For the text-containing cell, return its midpoint in (x, y) coordinate format. 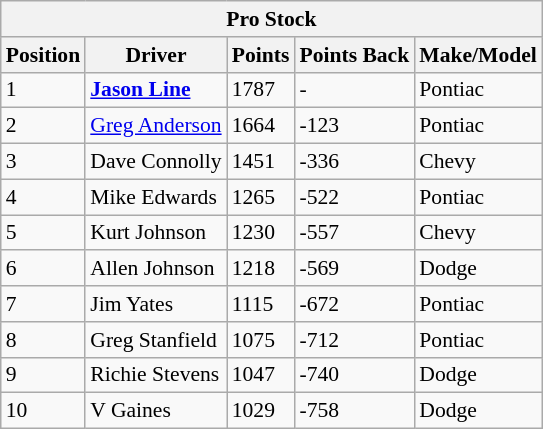
1 (43, 90)
Points (261, 55)
1029 (261, 411)
Points Back (354, 55)
Pro Stock (272, 19)
V Gaines (156, 411)
Richie Stevens (156, 375)
Jim Yates (156, 304)
Driver (156, 55)
2 (43, 126)
-672 (354, 304)
-758 (354, 411)
9 (43, 375)
8 (43, 340)
10 (43, 411)
1451 (261, 162)
Kurt Johnson (156, 233)
1265 (261, 197)
- (354, 90)
Greg Stanfield (156, 340)
Dave Connolly (156, 162)
-712 (354, 340)
Jason Line (156, 90)
Position (43, 55)
1218 (261, 269)
1115 (261, 304)
1664 (261, 126)
-557 (354, 233)
Allen Johnson (156, 269)
4 (43, 197)
Make/Model (478, 55)
Greg Anderson (156, 126)
1075 (261, 340)
-740 (354, 375)
6 (43, 269)
1230 (261, 233)
1047 (261, 375)
-569 (354, 269)
-123 (354, 126)
7 (43, 304)
-522 (354, 197)
-336 (354, 162)
Mike Edwards (156, 197)
1787 (261, 90)
3 (43, 162)
5 (43, 233)
